For the text-containing cell, return its midpoint in (X, Y) coordinate format. 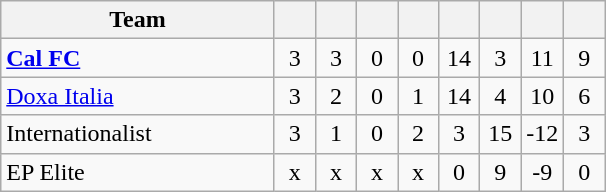
4 (500, 96)
-12 (542, 134)
Internationalist (138, 134)
6 (584, 96)
-9 (542, 172)
Team (138, 20)
Doxa Italia (138, 96)
11 (542, 58)
10 (542, 96)
15 (500, 134)
EP Elite (138, 172)
Cal FC (138, 58)
